Scan for the cell matching the given text and deliver its (X, Y) coordinate at center. 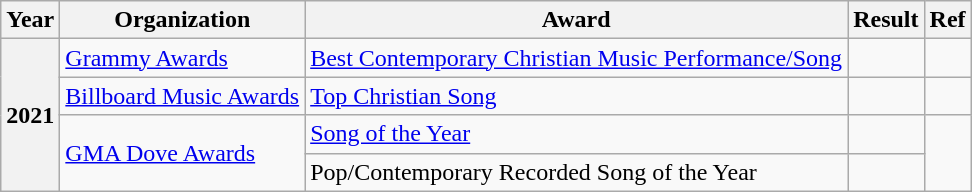
Pop/Contemporary Recorded Song of the Year (576, 172)
Ref (948, 20)
Best Contemporary Christian Music Performance/Song (576, 58)
Song of the Year (576, 134)
Grammy Awards (182, 58)
Award (576, 20)
Year (30, 20)
Top Christian Song (576, 96)
2021 (30, 115)
Billboard Music Awards (182, 96)
Organization (182, 20)
Result (886, 20)
GMA Dove Awards (182, 153)
